Extract the [x, y] coordinate from the center of the cell holding the provided text.  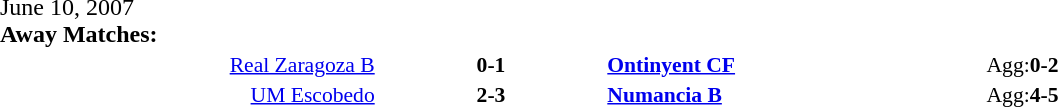
Ontinyent CF [795, 64]
0-1 [492, 64]
